Provide the (x, y) coordinate of the cell's center where the given text is located.  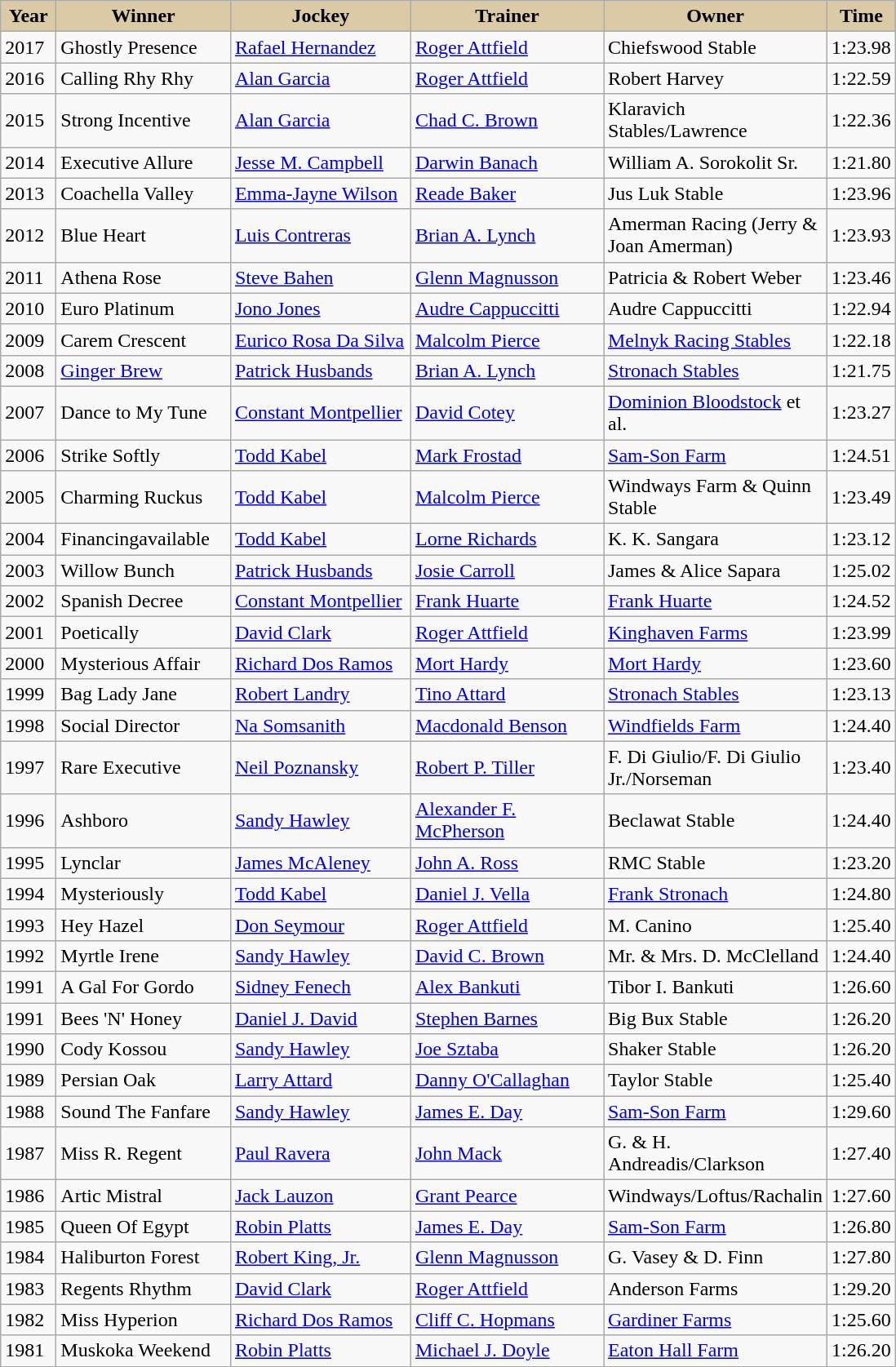
1985 (29, 1227)
1:21.75 (862, 371)
William A. Sorokolit Sr. (716, 162)
Stephen Barnes (507, 1018)
1:23.93 (862, 235)
Rafael Hernandez (320, 47)
1996 (29, 821)
Gardiner Farms (716, 1320)
1987 (29, 1154)
A Gal For Gordo (144, 987)
1:24.51 (862, 455)
1984 (29, 1258)
1:23.20 (862, 863)
Executive Allure (144, 162)
1988 (29, 1112)
Spanish Decree (144, 601)
Patricia & Robert Weber (716, 277)
1999 (29, 695)
Dominion Bloodstock et al. (716, 413)
1994 (29, 894)
Jono Jones (320, 308)
Ashboro (144, 821)
Robert P. Tiller (507, 767)
Tibor I. Bankuti (716, 987)
2008 (29, 371)
1:24.52 (862, 601)
Jack Lauzon (320, 1196)
Carem Crescent (144, 340)
Robert Landry (320, 695)
2017 (29, 47)
Macdonald Benson (507, 726)
Chiefswood Stable (716, 47)
1:22.59 (862, 78)
Windways/Loftus/Rachalin (716, 1196)
Sound The Fanfare (144, 1112)
1:22.18 (862, 340)
2004 (29, 539)
Haliburton Forest (144, 1258)
Alex Bankuti (507, 987)
Ginger Brew (144, 371)
Paul Ravera (320, 1154)
Cliff C. Hopmans (507, 1320)
Grant Pearce (507, 1196)
F. Di Giulio/F. Di Giulio Jr./Norseman (716, 767)
Reade Baker (507, 193)
Social Director (144, 726)
Strike Softly (144, 455)
1:27.40 (862, 1154)
Daniel J. Vella (507, 894)
Winner (144, 16)
2010 (29, 308)
Shaker Stable (716, 1050)
Jesse M. Campbell (320, 162)
1992 (29, 956)
Blue Heart (144, 235)
Willow Bunch (144, 570)
2003 (29, 570)
1:29.20 (862, 1289)
Calling Rhy Rhy (144, 78)
1:23.40 (862, 767)
Larry Attard (320, 1081)
Alexander F. McPherson (507, 821)
Ghostly Presence (144, 47)
Eaton Hall Farm (716, 1351)
1993 (29, 925)
Jockey (320, 16)
1:21.80 (862, 162)
Chad C. Brown (507, 121)
G. & H. Andreadis/Clarkson (716, 1154)
1:23.12 (862, 539)
RMC Stable (716, 863)
1:29.60 (862, 1112)
1:23.13 (862, 695)
M. Canino (716, 925)
Joe Sztaba (507, 1050)
Danny O'Callaghan (507, 1081)
John Mack (507, 1154)
Year (29, 16)
Robert Harvey (716, 78)
Coachella Valley (144, 193)
Darwin Banach (507, 162)
Frank Stronach (716, 894)
Neil Poznansky (320, 767)
Miss R. Regent (144, 1154)
Bees 'N' Honey (144, 1018)
2007 (29, 413)
Mark Frostad (507, 455)
James McAleney (320, 863)
Muskoka Weekend (144, 1351)
Taylor Stable (716, 1081)
James & Alice Sapara (716, 570)
Josie Carroll (507, 570)
Klaravich Stables/Lawrence (716, 121)
1:23.98 (862, 47)
David C. Brown (507, 956)
2014 (29, 162)
Emma-Jayne Wilson (320, 193)
2016 (29, 78)
Jus Luk Stable (716, 193)
Trainer (507, 16)
Daniel J. David (320, 1018)
2015 (29, 121)
2000 (29, 664)
1997 (29, 767)
Steve Bahen (320, 277)
1:23.27 (862, 413)
2002 (29, 601)
1:22.36 (862, 121)
1:23.60 (862, 664)
Robert King, Jr. (320, 1258)
Queen Of Egypt (144, 1227)
Kinghaven Farms (716, 632)
Tino Attard (507, 695)
2005 (29, 498)
1989 (29, 1081)
Dance to My Tune (144, 413)
1:24.80 (862, 894)
Michael J. Doyle (507, 1351)
Owner (716, 16)
Big Bux Stable (716, 1018)
Cody Kossou (144, 1050)
David Cotey (507, 413)
2012 (29, 235)
1995 (29, 863)
Persian Oak (144, 1081)
Euro Platinum (144, 308)
2013 (29, 193)
Windways Farm & Quinn Stable (716, 498)
1990 (29, 1050)
Windfields Farm (716, 726)
Strong Incentive (144, 121)
Charming Ruckus (144, 498)
1:22.94 (862, 308)
1998 (29, 726)
Beclawat Stable (716, 821)
Lorne Richards (507, 539)
1986 (29, 1196)
Time (862, 16)
Mr. & Mrs. D. McClelland (716, 956)
1:25.02 (862, 570)
Mysterious Affair (144, 664)
Amerman Racing (Jerry & Joan Amerman) (716, 235)
1:23.49 (862, 498)
1:23.46 (862, 277)
Athena Rose (144, 277)
1:27.60 (862, 1196)
Poetically (144, 632)
Na Somsanith (320, 726)
Melnyk Racing Stables (716, 340)
2006 (29, 455)
2011 (29, 277)
Lynclar (144, 863)
Financingavailable (144, 539)
Don Seymour (320, 925)
1:27.80 (862, 1258)
Luis Contreras (320, 235)
Myrtle Irene (144, 956)
Artic Mistral (144, 1196)
2009 (29, 340)
1:26.80 (862, 1227)
1:23.99 (862, 632)
Bag Lady Jane (144, 695)
Sidney Fenech (320, 987)
Regents Rhythm (144, 1289)
Anderson Farms (716, 1289)
Miss Hyperion (144, 1320)
K. K. Sangara (716, 539)
1:23.96 (862, 193)
Mysteriously (144, 894)
2001 (29, 632)
Eurico Rosa Da Silva (320, 340)
1981 (29, 1351)
Rare Executive (144, 767)
John A. Ross (507, 863)
1983 (29, 1289)
G. Vasey & D. Finn (716, 1258)
1:26.60 (862, 987)
Hey Hazel (144, 925)
1:25.60 (862, 1320)
1982 (29, 1320)
